For the text-containing cell, return its midpoint in (x, y) coordinate format. 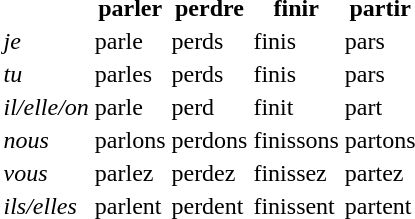
je (46, 41)
perdez (210, 173)
parlons (130, 140)
finit (296, 107)
perdons (210, 140)
il/elle/on (46, 107)
tu (46, 74)
perd (210, 107)
vous (46, 173)
nous (46, 140)
finissez (296, 173)
finissons (296, 140)
parlez (130, 173)
parles (130, 74)
